Scan for the cell matching the given text and deliver its [X, Y] coordinate at center. 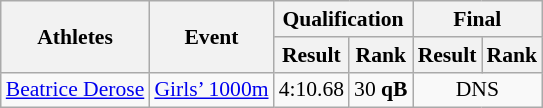
Final [478, 19]
30 qB [381, 90]
Event [211, 36]
4:10.68 [312, 90]
Beatrice Derose [76, 90]
Qualification [344, 19]
DNS [478, 90]
Girls’ 1000m [211, 90]
Athletes [76, 36]
